Return the (x, y) coordinate for the center point of the cell that contains the specified text.  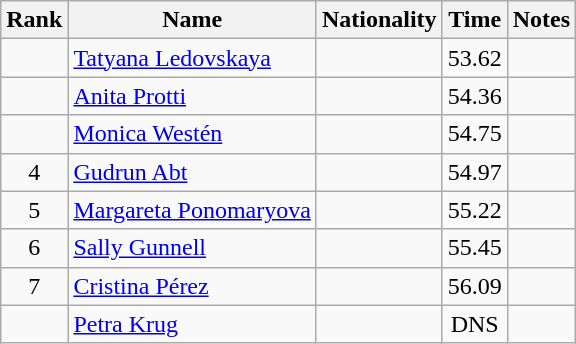
Time (474, 20)
Rank (34, 20)
Sally Gunnell (192, 248)
Monica Westén (192, 134)
Gudrun Abt (192, 172)
54.75 (474, 134)
Notes (541, 20)
Petra Krug (192, 324)
7 (34, 286)
55.22 (474, 210)
5 (34, 210)
54.97 (474, 172)
Cristina Pérez (192, 286)
Name (192, 20)
Nationality (379, 20)
55.45 (474, 248)
54.36 (474, 96)
Anita Protti (192, 96)
Margareta Ponomaryova (192, 210)
DNS (474, 324)
4 (34, 172)
6 (34, 248)
53.62 (474, 58)
Tatyana Ledovskaya (192, 58)
56.09 (474, 286)
